Find where the given text appears and provide that cell's center as (X, Y) coordinate. 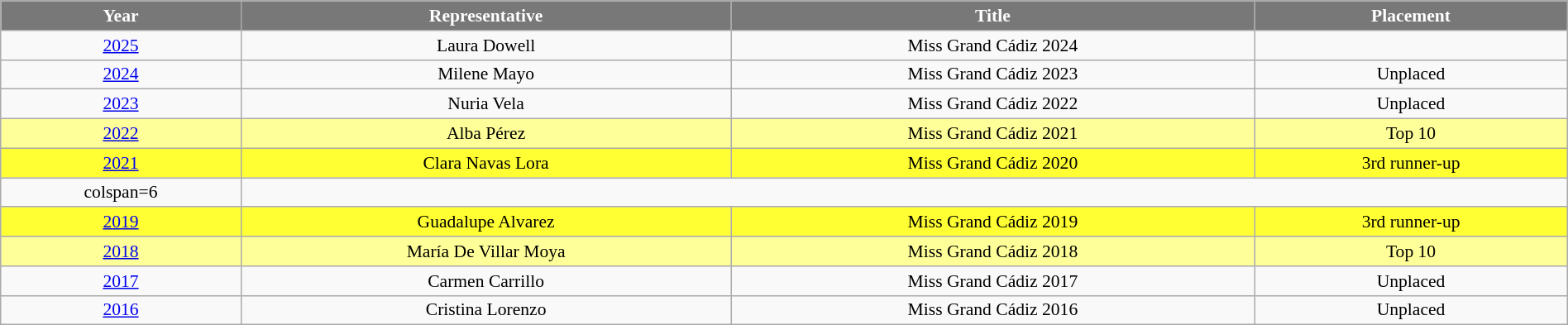
2023 (121, 104)
2016 (121, 310)
Placement (1411, 16)
2019 (121, 222)
2024 (121, 74)
2022 (121, 134)
Laura Dowell (486, 45)
2018 (121, 251)
Representative (486, 16)
colspan=6 (121, 193)
Nuria Vela (486, 104)
2017 (121, 281)
Clara Navas Lora (486, 163)
Title (992, 16)
Miss Grand Cádiz 2018 (992, 251)
Milene Mayo (486, 74)
Miss Grand Cádiz 2021 (992, 134)
Alba Pérez (486, 134)
Miss Grand Cádiz 2019 (992, 222)
Miss Grand Cádiz 2020 (992, 163)
Miss Grand Cádiz 2023 (992, 74)
2021 (121, 163)
Guadalupe Alvarez (486, 222)
María De Villar Moya (486, 251)
Miss Grand Cádiz 2022 (992, 104)
Miss Grand Cádiz 2024 (992, 45)
Year (121, 16)
Carmen Carrillo (486, 281)
2025 (121, 45)
Miss Grand Cádiz 2017 (992, 281)
Cristina Lorenzo (486, 310)
Miss Grand Cádiz 2016 (992, 310)
